Determine the [x, y] coordinate at the center of the cell enclosing the given text.  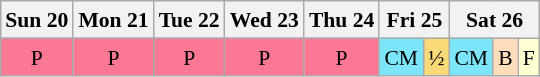
Sat 26 [494, 20]
Wed 23 [264, 20]
F [529, 56]
Thu 24 [342, 20]
Fri 25 [414, 20]
Mon 21 [113, 20]
½ [436, 56]
Tue 22 [190, 20]
Sun 20 [36, 20]
B [506, 56]
